Scan for the cell matching the given text and deliver its [x, y] coordinate at center. 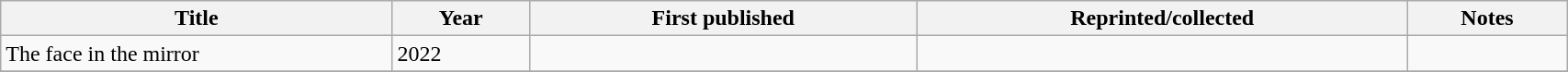
Notes [1486, 18]
The face in the mirror [197, 54]
2022 [461, 54]
Year [461, 18]
Reprinted/collected [1162, 18]
First published [724, 18]
Title [197, 18]
